Search for the cell housing the specified text and yield its (x, y) center coordinate. 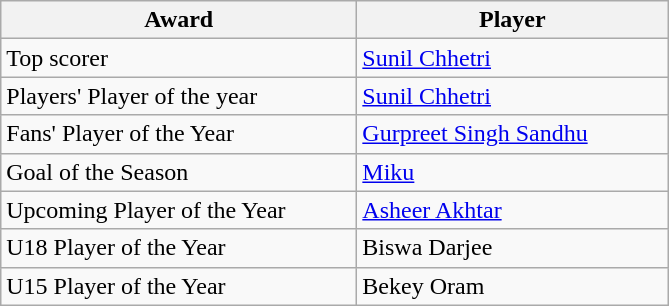
Bekey Oram (512, 286)
Player (512, 20)
U18 Player of the Year (179, 248)
Goal of the Season (179, 172)
Upcoming Player of the Year (179, 210)
Award (179, 20)
Top scorer (179, 58)
Asheer Akhtar (512, 210)
Miku (512, 172)
Players' Player of the year (179, 96)
Gurpreet Singh Sandhu (512, 134)
Fans' Player of the Year (179, 134)
Biswa Darjee (512, 248)
U15 Player of the Year (179, 286)
